Identify which cell holds the provided text, then report its (x, y) central coordinate. 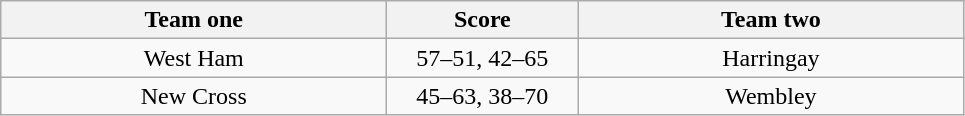
West Ham (194, 58)
Team one (194, 20)
Score (482, 20)
Team two (771, 20)
45–63, 38–70 (482, 96)
57–51, 42–65 (482, 58)
Wembley (771, 96)
New Cross (194, 96)
Harringay (771, 58)
